Return the (X, Y) coordinate for the center point of the cell that contains the specified text.  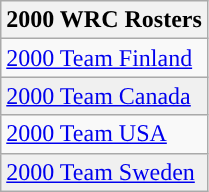
2000 WRC Rosters (104, 20)
2000 Team USA (104, 134)
2000 Team Sweden (104, 172)
2000 Team Canada (104, 96)
2000 Team Finland (104, 58)
